Pinpoint the cell where the given text exists, returning its (x, y) midpoint coordinate. 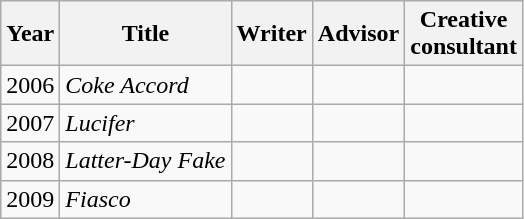
Creativeconsultant (464, 34)
2007 (30, 123)
2008 (30, 161)
Advisor (358, 34)
Title (146, 34)
Lucifer (146, 123)
Fiasco (146, 199)
2009 (30, 199)
Year (30, 34)
2006 (30, 85)
Writer (272, 34)
Latter-Day Fake (146, 161)
Coke Accord (146, 85)
